Identify which cell holds the provided text, then report its (X, Y) central coordinate. 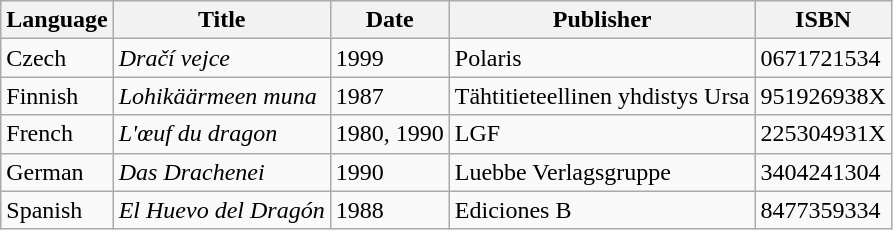
ISBN (823, 20)
Ediciones B (602, 210)
1988 (390, 210)
Czech (57, 58)
El Huevo del Dragón (222, 210)
Publisher (602, 20)
1990 (390, 172)
German (57, 172)
3404241304 (823, 172)
Date (390, 20)
Finnish (57, 96)
Das Drachenei (222, 172)
1980, 1990 (390, 134)
Lohikäärmeen muna (222, 96)
Language (57, 20)
Spanish (57, 210)
Title (222, 20)
225304931X (823, 134)
1987 (390, 96)
L'œuf du dragon (222, 134)
0671721534 (823, 58)
Polaris (602, 58)
LGF (602, 134)
Tähtitieteellinen yhdistys Ursa (602, 96)
8477359334 (823, 210)
1999 (390, 58)
Dračí vejce (222, 58)
Luebbe Verlagsgruppe (602, 172)
French (57, 134)
951926938X (823, 96)
